Return (x, y) of the center of cell containing provided text 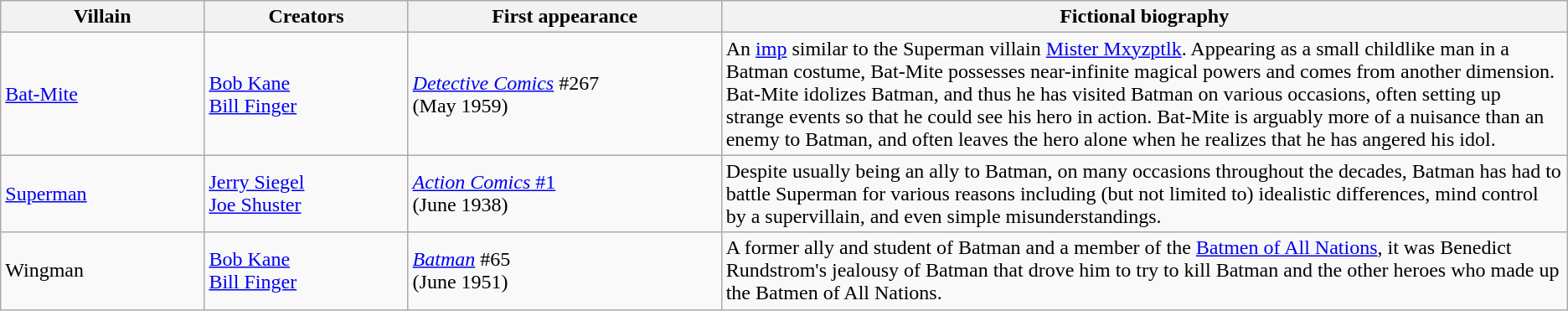
Jerry SiegelJoe Shuster (307, 194)
Wingman (102, 271)
Fictional biography (1144, 17)
Villain (102, 17)
Creators (307, 17)
Batman #65(June 1951) (565, 271)
Detective Comics #267(May 1959) (565, 94)
Superman (102, 194)
Bat-Mite (102, 94)
Action Comics #1(June 1938) (565, 194)
First appearance (565, 17)
